Pinpoint the cell where the given text exists, returning its (X, Y) midpoint coordinate. 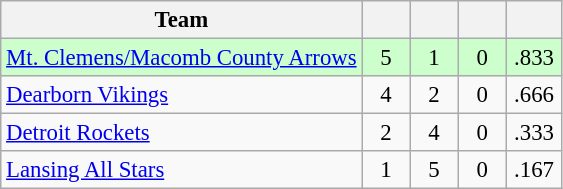
Mt. Clemens/Macomb County Arrows (182, 58)
Dearborn Vikings (182, 95)
.666 (534, 95)
Team (182, 20)
.167 (534, 170)
Detroit Rockets (182, 133)
Lansing All Stars (182, 170)
.333 (534, 133)
.833 (534, 58)
